Provide the [x, y] coordinate of the cell's center where the given text is located.  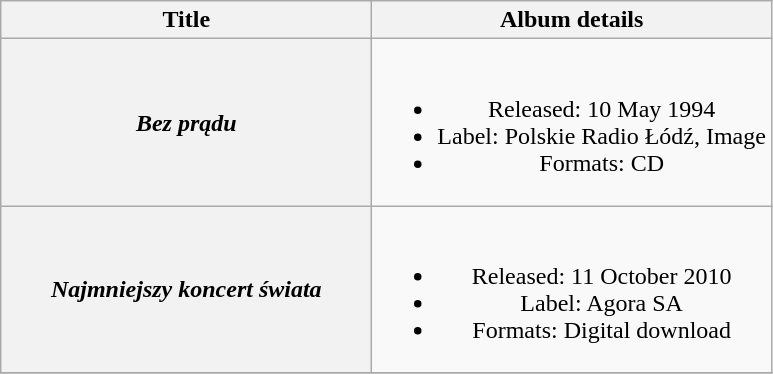
Released: 11 October 2010Label: Agora SAFormats: Digital download [572, 290]
Title [186, 20]
Released: 10 May 1994Label: Polskie Radio Łódź, ImageFormats: CD [572, 122]
Bez prądu [186, 122]
Najmniejszy koncert świata [186, 290]
Album details [572, 20]
